From the cell containing the given text, extract its center point as (x, y) coordinate. 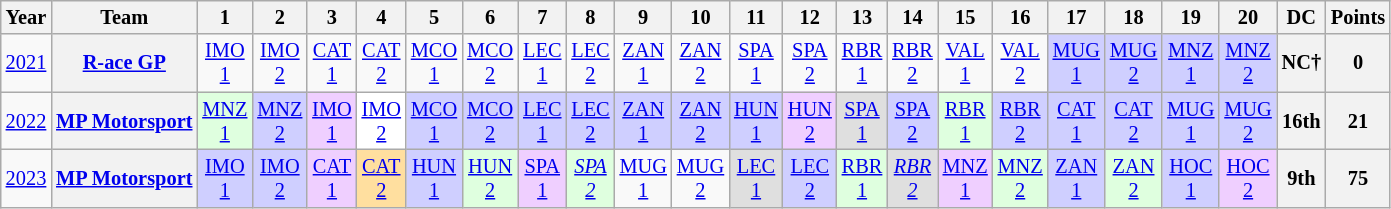
19 (1190, 17)
4 (382, 17)
VAL1 (966, 63)
HOC1 (1190, 178)
5 (434, 17)
Points (1358, 17)
16th (1302, 121)
14 (912, 17)
8 (590, 17)
10 (700, 17)
21 (1358, 121)
9 (644, 17)
3 (332, 17)
HOC2 (1248, 178)
17 (1076, 17)
15 (966, 17)
2022 (26, 121)
2 (280, 17)
VAL2 (1020, 63)
13 (862, 17)
0 (1358, 63)
Year (26, 17)
2021 (26, 63)
7 (542, 17)
20 (1248, 17)
11 (756, 17)
16 (1020, 17)
2023 (26, 178)
75 (1358, 178)
NC† (1302, 63)
Team (124, 17)
6 (490, 17)
18 (1134, 17)
R-ace GP (124, 63)
DC (1302, 17)
9th (1302, 178)
1 (224, 17)
12 (810, 17)
